Find where the given text appears and provide that cell's center as (X, Y) coordinate. 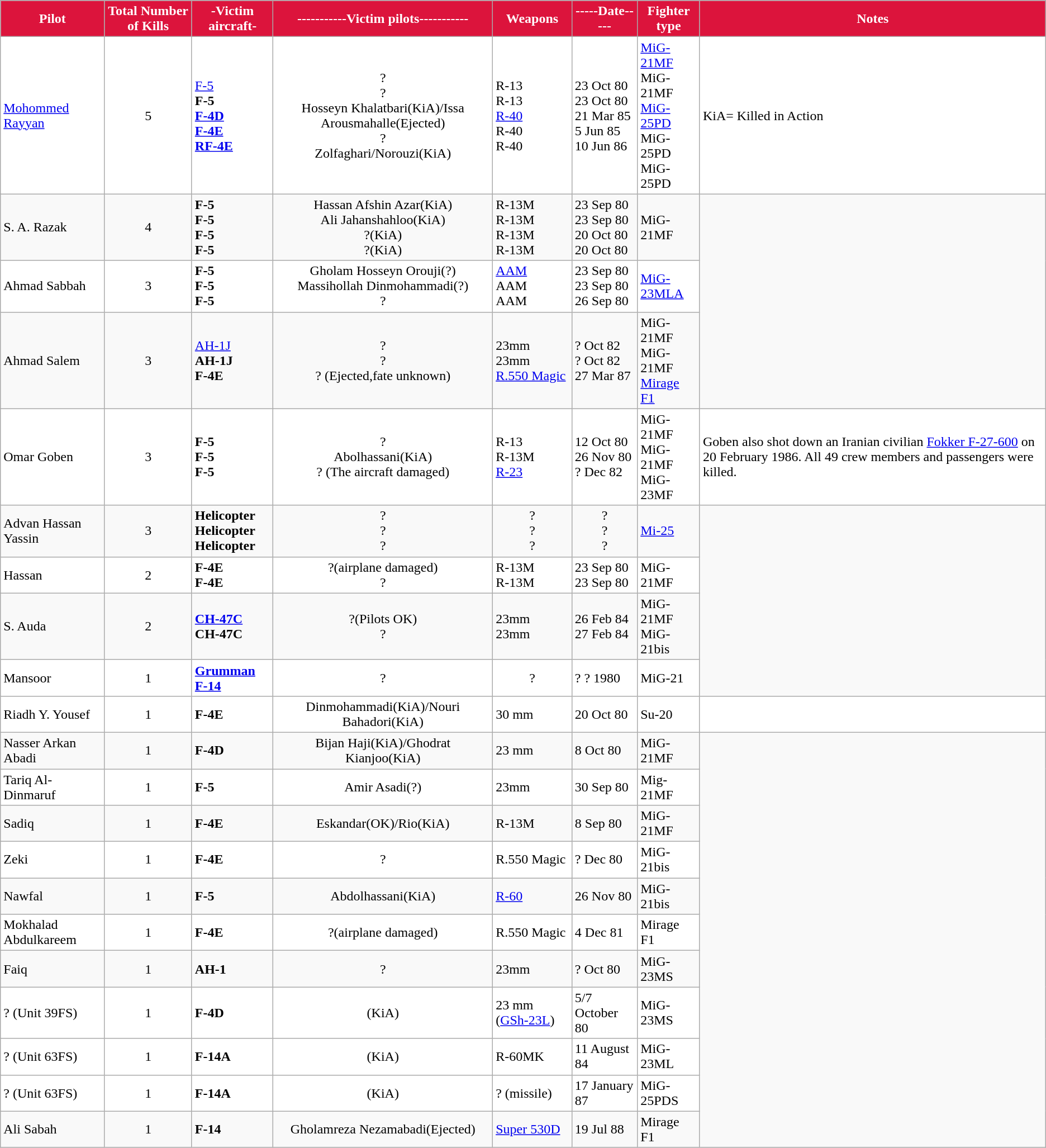
? Oct 80 (605, 969)
Super 530D (532, 1129)
-----Date----- (605, 19)
AH-1JAH-1JF-4E (232, 360)
?Abolhassani(KiA)? (The aircraft damaged) (383, 457)
12 Oct 8026 Nov 80? Dec 82 (605, 457)
Gholam Hosseyn Orouji(?)Massihollah Dinmohammadi(?)? (383, 286)
Advan Hassan Yassin (53, 531)
F-5F-5F-5F-5 (232, 227)
Riadh Y. Yousef (53, 714)
AH-1 (232, 969)
Su-20 (669, 714)
Goben also shot down an Iranian civilian Fokker F-27-600 on 20 February 1986. All 49 crew members and passengers were killed. (873, 457)
Faiq (53, 969)
23 Sep 8023 Sep 8026 Sep 80 (605, 286)
S. A. Razak (53, 227)
30 mm (532, 714)
26 Nov 80 (605, 896)
4 Dec 81 (605, 932)
MiG-21MFMiG-21MFMiG-25PDMiG-25PDMiG-25PD (669, 115)
Notes (873, 19)
Mansoor (53, 677)
MiG-25PDS (669, 1093)
23mm23mm (532, 626)
Nasser Arkan Abadi (53, 750)
AAMAAMAAM (532, 286)
Ahmad Sabbah (53, 286)
5 (148, 115)
Ahmad Salem (53, 360)
?(airplane damaged)? (383, 575)
Pilot (53, 19)
Ali Sabah (53, 1129)
Tariq Al-Dinmaruf (53, 787)
19 Jul 88 (605, 1129)
Total Number of Kills (148, 19)
Dinmohammadi(KiA)/Nouri Bahadori(KiA) (383, 714)
R-60MK (532, 1056)
Grumman F-14 (232, 677)
R-13R-13MR-23 (532, 457)
23 Sep 8023 Sep 80 (605, 575)
Sadiq (53, 824)
?(airplane damaged) (383, 932)
? (missile) (532, 1093)
CH-47CCH-47C (232, 626)
Hassan (53, 575)
23 Oct 8023 Oct 8021 Mar 855 Jun 8510 Jun 86 (605, 115)
-Victim aircraft- (232, 19)
MiG-21 (669, 677)
R-13M (532, 824)
23mm23mmR.550 Magic (532, 360)
F-5F-5F-5 (232, 457)
Gholamreza Nezamabadi(Ejected) (383, 1129)
HelicopterHelicopterHelicopter (232, 531)
Mi-25 (669, 531)
R-13MR-13M (532, 575)
R-13R-13R-40R-40R-40 (532, 115)
Hassan Afshin Azar(KiA)Ali Jahanshahloo(KiA)?(KiA)?(KiA) (383, 227)
Amir Asadi(?) (383, 787)
S. Auda (53, 626)
30 Sep 80 (605, 787)
20 Oct 80 (605, 714)
Weapons (532, 19)
23 mm (GSh-23L) (532, 1013)
MiG-23ML (669, 1056)
11 August 84 (605, 1056)
MiG-21MFMiG-21MFMirage F1 (669, 360)
MiG-23MLA (669, 286)
Bijan Haji(KiA)/Ghodrat Kianjoo(KiA) (383, 750)
??Hosseyn Khalatbari(KiA)/Issa Arousmahalle(Ejected)?Zolfaghari/Norouzi(KiA) (383, 115)
Mig-21MF (669, 787)
? (Unit 39FS) (53, 1013)
F-4EF-4E (232, 575)
Zeki (53, 860)
Nawfal (53, 896)
?(Pilots OK)? (383, 626)
Fighter type (669, 19)
26 Feb 8427 Feb 84 (605, 626)
23 mm (532, 750)
? Oct 82? Oct 8227 Mar 87 (605, 360)
23 Sep 8023 Sep 8020 Oct 8020 Oct 80 (605, 227)
KiA= Killed in Action (873, 115)
17 January 87 (605, 1093)
Omar Goben (53, 457)
8 Oct 80 (605, 750)
MiG-21MFMiG-21MFMiG-23MF (669, 457)
? Dec 80 (605, 860)
F-5F-5 F-5 (232, 286)
Mokhalad Abdulkareem (53, 932)
Eskandar(OK)/Rio(KiA) (383, 824)
Mohommed Rayyan (53, 115)
4 (148, 227)
R-13MR-13MR-13MR-13M (532, 227)
5/7 October 80 (605, 1013)
R-60 (532, 896)
??? (Ejected,fate unknown) (383, 360)
F-5F-5F-4DF-4ERF-4E (232, 115)
F-14 (232, 1129)
Abdolhassani(KiA) (383, 896)
? ? 1980 (605, 677)
8 Sep 80 (605, 824)
MiG-21MFMiG-21bis (669, 626)
-----------Victim pilots----------- (383, 19)
